Detect which cell encompasses the target text, then output its (x, y) center coordinate. 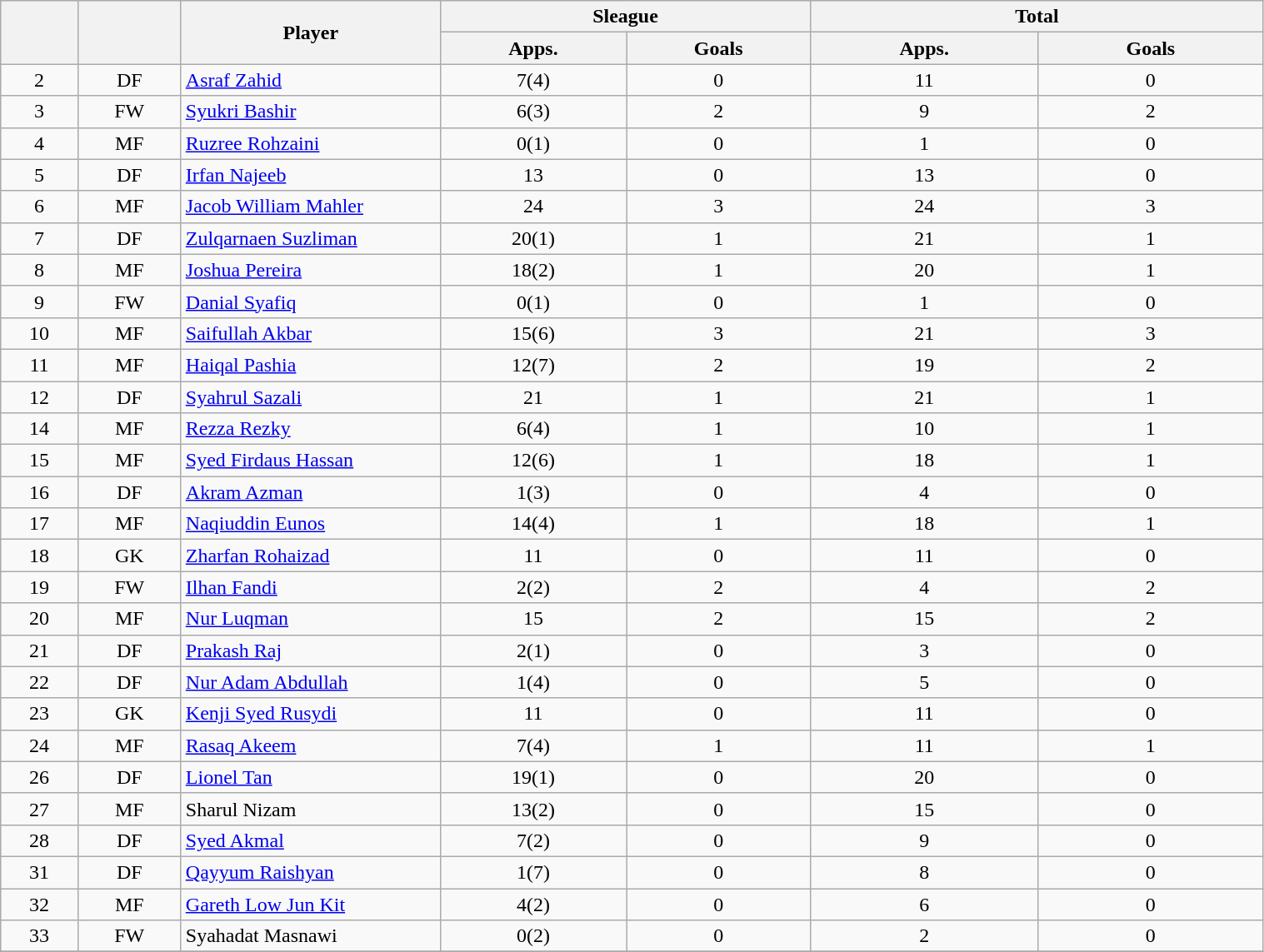
18(2) (533, 270)
7 (39, 238)
14 (39, 429)
33 (39, 936)
Naqiuddin Eunos (310, 524)
6(4) (533, 429)
28 (39, 840)
19(1) (533, 777)
13(2) (533, 809)
Irfan Najeeb (310, 175)
1(7) (533, 872)
14(4) (533, 524)
4(2) (533, 904)
Nur Adam Abdullah (310, 682)
Joshua Pereira (310, 270)
Ilhan Fandi (310, 587)
Sharul Nizam (310, 809)
1(4) (533, 682)
12(6) (533, 461)
Nur Luqman (310, 619)
Gareth Low Jun Kit (310, 904)
Saifullah Akbar (310, 333)
Prakash Raj (310, 650)
6(3) (533, 112)
Sleague (625, 17)
26 (39, 777)
7(2) (533, 840)
Qayyum Raishyan (310, 872)
17 (39, 524)
Kenji Syed Rusydi (310, 714)
20(1) (533, 238)
Rezza Rezky (310, 429)
Zulqarnaen Suzliman (310, 238)
15(6) (533, 333)
0(2) (533, 936)
Total (1037, 17)
31 (39, 872)
Jacob William Mahler (310, 207)
Haiqal Pashia (310, 365)
Zharfan Rohaizad (310, 556)
Player (310, 32)
Akram Azman (310, 492)
1(3) (533, 492)
Ruzree Rohzaini (310, 143)
Syed Akmal (310, 840)
2(1) (533, 650)
Syahrul Sazali (310, 397)
16 (39, 492)
23 (39, 714)
Syukri Bashir (310, 112)
2(2) (533, 587)
Lionel Tan (310, 777)
Rasaq Akeem (310, 745)
12 (39, 397)
32 (39, 904)
12(7) (533, 365)
22 (39, 682)
Syahadat Masnawi (310, 936)
Danial Syafiq (310, 302)
Syed Firdaus Hassan (310, 461)
27 (39, 809)
Asraf Zahid (310, 80)
